Return the (X, Y) coordinate for the center point of the cell that contains the specified text.  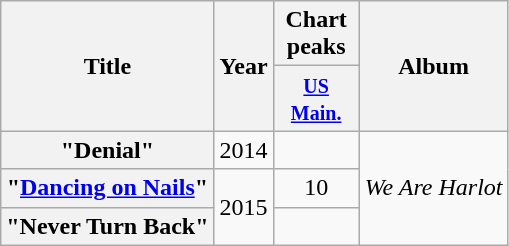
"Dancing on Nails" (108, 188)
Album (434, 66)
USMain. (316, 98)
Chart peaks (316, 34)
2014 (244, 150)
Title (108, 66)
"Denial" (108, 150)
We Are Harlot (434, 188)
"Never Turn Back" (108, 226)
2015 (244, 207)
Year (244, 66)
10 (316, 188)
